Provide the (X, Y) coordinate of the cell's center where the given text is located.  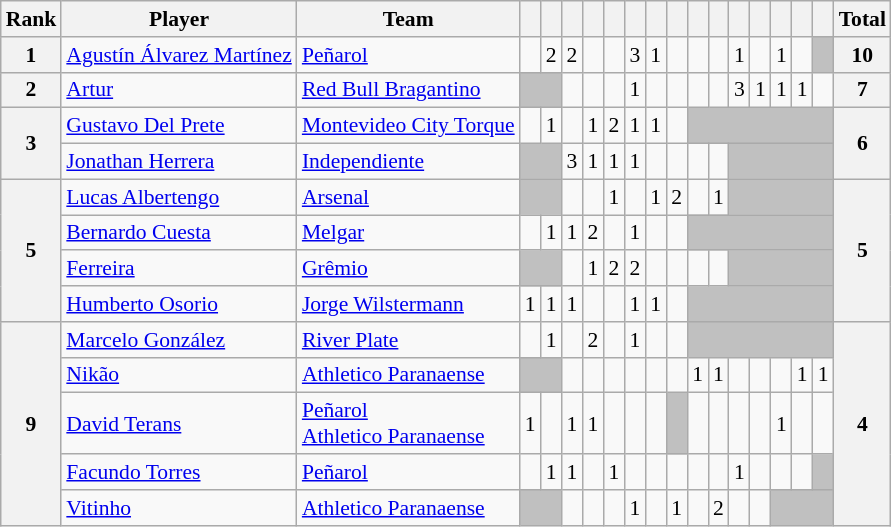
9 (32, 424)
Independiente (408, 162)
Artur (179, 90)
Gustavo Del Prete (179, 126)
Arsenal (408, 197)
Jorge Wilstermann (408, 304)
Red Bull Bragantino (408, 90)
David Terans (179, 424)
Ferreira (179, 269)
Player (179, 19)
Jonathan Herrera (179, 162)
Nikão (179, 375)
Rank (32, 19)
7 (862, 90)
Grêmio (408, 269)
Team (408, 19)
Humberto Osorio (179, 304)
Melgar (408, 233)
4 (862, 424)
Bernardo Cuesta (179, 233)
Agustín Álvarez Martínez (179, 55)
6 (862, 144)
Montevideo City Torque (408, 126)
Total (862, 19)
10 (862, 55)
Marcelo González (179, 340)
River Plate (408, 340)
Facundo Torres (179, 472)
Peñarol Athletico Paranaense (408, 424)
Lucas Albertengo (179, 197)
Vitinho (179, 508)
